Identify which cell holds the provided text, then report its [X, Y] central coordinate. 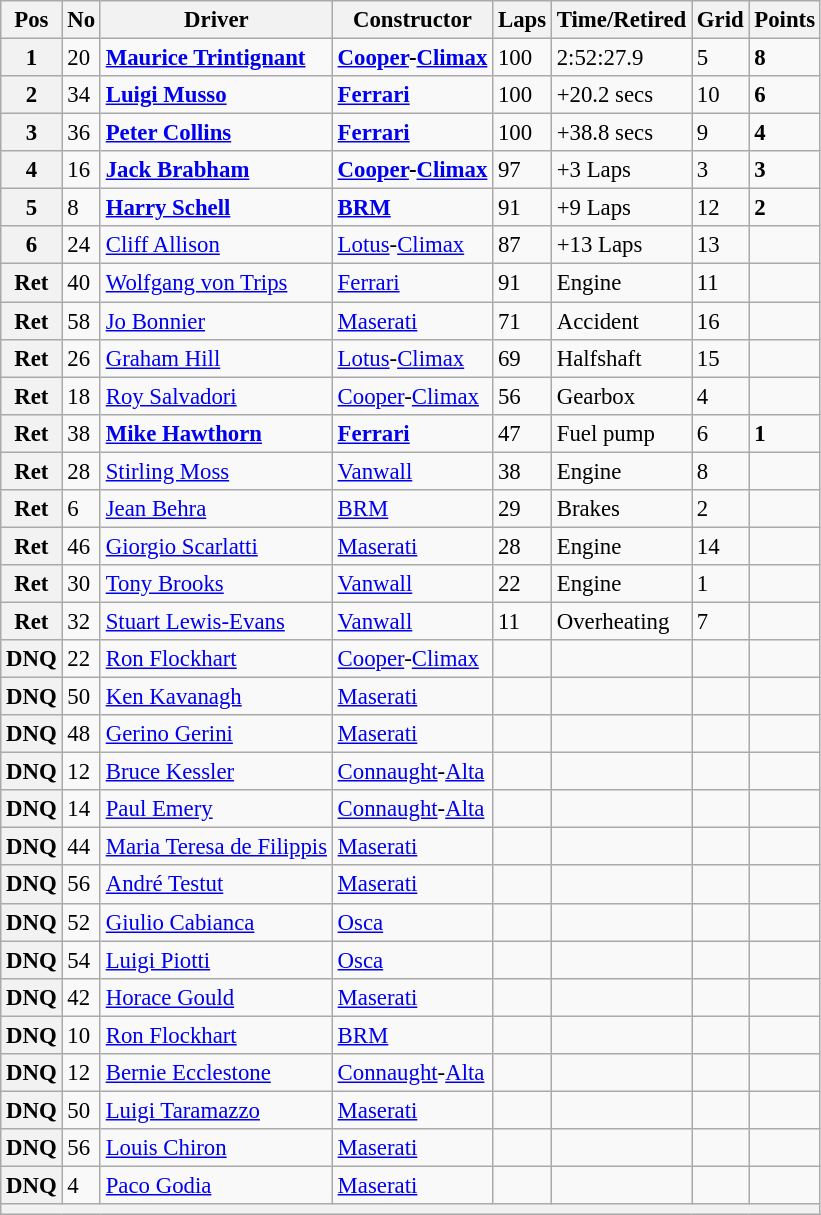
15 [720, 358]
Gerino Gerini [216, 734]
Points [784, 20]
+3 Laps [621, 170]
29 [522, 509]
No [81, 20]
87 [522, 245]
26 [81, 358]
+38.8 secs [621, 133]
Maurice Trintignant [216, 58]
71 [522, 321]
Luigi Piotti [216, 960]
Brakes [621, 509]
+13 Laps [621, 245]
Wolfgang von Trips [216, 283]
13 [720, 245]
2:52:27.9 [621, 58]
Laps [522, 20]
44 [81, 847]
Stirling Moss [216, 471]
Paul Emery [216, 809]
Jack Brabham [216, 170]
Tony Brooks [216, 584]
20 [81, 58]
47 [522, 433]
58 [81, 321]
Overheating [621, 621]
+9 Laps [621, 208]
69 [522, 358]
Grid [720, 20]
48 [81, 734]
Halfshaft [621, 358]
Jean Behra [216, 509]
Ken Kavanagh [216, 697]
André Testut [216, 885]
Accident [621, 321]
42 [81, 997]
Jo Bonnier [216, 321]
9 [720, 133]
Graham Hill [216, 358]
Paco Godia [216, 1185]
+20.2 secs [621, 95]
Giorgio Scarlatti [216, 546]
Stuart Lewis-Evans [216, 621]
Giulio Cabianca [216, 922]
Time/Retired [621, 20]
Harry Schell [216, 208]
Pos [32, 20]
Luigi Taramazzo [216, 1110]
Mike Hawthorn [216, 433]
7 [720, 621]
Fuel pump [621, 433]
Driver [216, 20]
Constructor [412, 20]
32 [81, 621]
97 [522, 170]
34 [81, 95]
54 [81, 960]
Cliff Allison [216, 245]
24 [81, 245]
Louis Chiron [216, 1148]
46 [81, 546]
Gearbox [621, 396]
Peter Collins [216, 133]
Maria Teresa de Filippis [216, 847]
Bruce Kessler [216, 772]
Horace Gould [216, 997]
36 [81, 133]
30 [81, 584]
40 [81, 283]
Roy Salvadori [216, 396]
Luigi Musso [216, 95]
18 [81, 396]
52 [81, 922]
Bernie Ecclestone [216, 1073]
